Locate the cell with the specified text and output its (x, y) center coordinate. 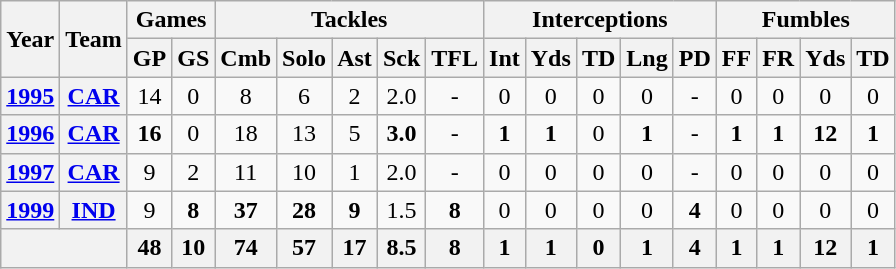
Sck (401, 58)
Games (170, 20)
Ast (355, 58)
1.5 (401, 210)
TFL (455, 58)
1995 (30, 96)
Fumbles (806, 20)
16 (149, 134)
Tackles (350, 20)
5 (355, 134)
Interceptions (600, 20)
1999 (30, 210)
11 (246, 172)
FF (736, 58)
37 (246, 210)
Team (94, 39)
Lng (647, 58)
Int (505, 58)
13 (304, 134)
28 (304, 210)
18 (246, 134)
1996 (30, 134)
6 (304, 96)
74 (246, 248)
Solo (304, 58)
PD (694, 58)
FR (778, 58)
3.0 (401, 134)
17 (355, 248)
14 (149, 96)
GS (194, 58)
8.5 (401, 248)
48 (149, 248)
57 (304, 248)
Cmb (246, 58)
GP (149, 58)
Year (30, 39)
1997 (30, 172)
IND (94, 210)
